Search for the cell housing the specified text and yield its [X, Y] center coordinate. 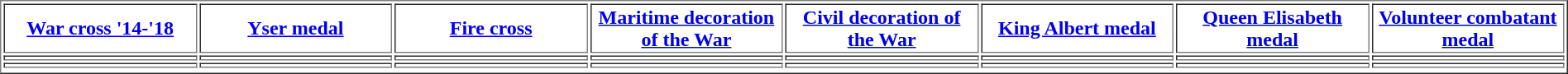
Fire cross [491, 28]
War cross '14-'18 [99, 28]
Volunteer combatant medal [1467, 28]
Civil decoration of the War [882, 28]
Maritime decoration of the War [686, 28]
King Albert medal [1077, 28]
Queen Elisabeth medal [1272, 28]
Yser medal [296, 28]
